For the text-containing cell, return its midpoint in (X, Y) coordinate format. 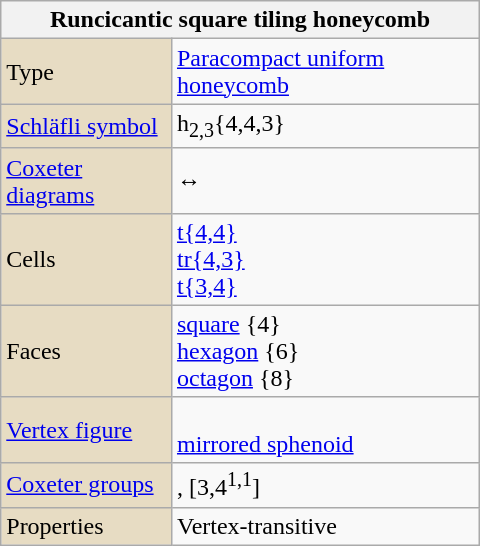
t{4,4} tr{4,3} t{3,4} (325, 259)
Coxeter groups (86, 484)
Vertex figure (86, 430)
Faces (86, 351)
Coxeter diagrams (86, 180)
Cells (86, 259)
Vertex-transitive (325, 526)
Type (86, 72)
Runcicantic square tiling honeycomb (240, 20)
Paracompact uniform honeycomb (325, 72)
↔ (325, 180)
square {4}hexagon {6}octagon {8} (325, 351)
Schläfli symbol (86, 126)
, [3,41,1] (325, 484)
mirrored sphenoid (325, 430)
Properties (86, 526)
h2,3{4,4,3} (325, 126)
